For the text-containing cell, return its midpoint in (x, y) coordinate format. 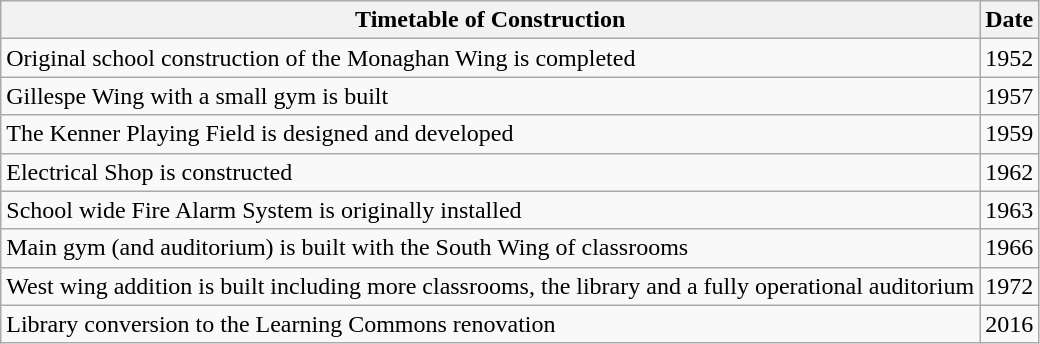
1962 (1010, 172)
2016 (1010, 324)
1966 (1010, 248)
1957 (1010, 96)
Gillespe Wing with a small gym is built (490, 96)
Library conversion to the Learning Commons renovation (490, 324)
Original school construction of the Monaghan Wing is completed (490, 58)
1959 (1010, 134)
Timetable of Construction (490, 20)
Main gym (and auditorium) is built with the South Wing of classrooms (490, 248)
1972 (1010, 286)
Electrical Shop is constructed (490, 172)
School wide Fire Alarm System is originally installed (490, 210)
1963 (1010, 210)
West wing addition is built including more classrooms, the library and a fully operational auditorium (490, 286)
The Kenner Playing Field is designed and developed (490, 134)
Date (1010, 20)
1952 (1010, 58)
